Scan for the cell matching the given text and deliver its (X, Y) coordinate at center. 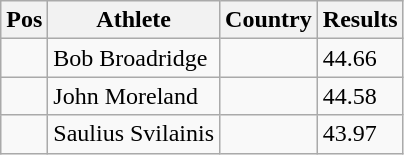
Bob Broadridge (134, 58)
44.66 (360, 58)
44.58 (360, 96)
43.97 (360, 134)
John Moreland (134, 96)
Pos (24, 20)
Athlete (134, 20)
Country (269, 20)
Saulius Svilainis (134, 134)
Results (360, 20)
